Extract the (x, y) coordinate from the center of the cell holding the provided text.  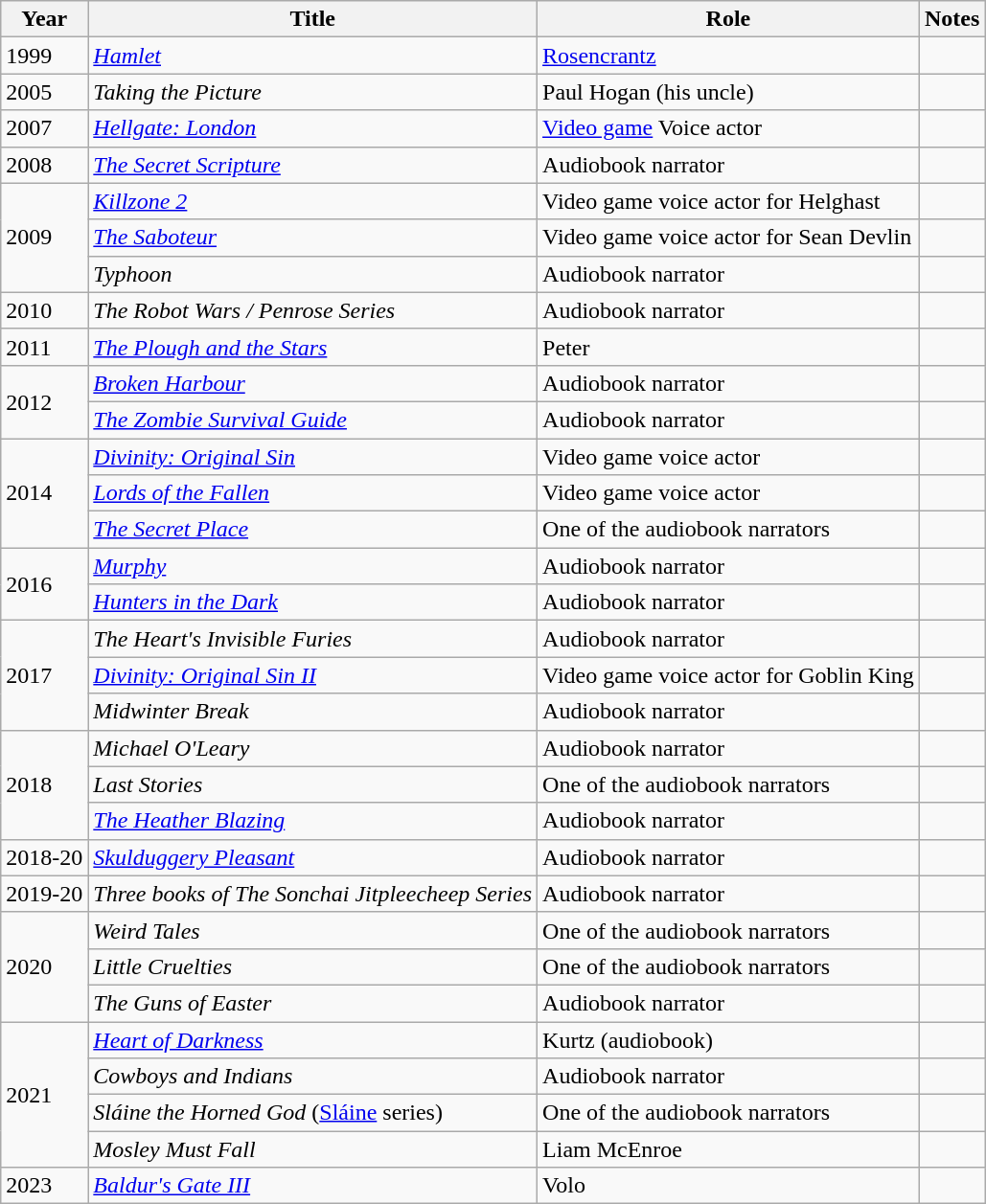
Liam McEnroe (728, 1149)
Kurtz (audiobook) (728, 1039)
Mosley Must Fall (312, 1149)
Volo (728, 1186)
2007 (44, 128)
Rosencrantz (728, 56)
2020 (44, 966)
2014 (44, 493)
2008 (44, 165)
The Heather Blazing (312, 821)
Video game voice actor for Sean Devlin (728, 238)
Sláine the Horned God (Sláine series) (312, 1113)
2009 (44, 238)
Cowboys and Indians (312, 1077)
Michael O'Leary (312, 748)
2017 (44, 675)
2018-20 (44, 857)
Paul Hogan (his uncle) (728, 92)
Lords of the Fallen (312, 493)
Three books of The Sonchai Jitpleecheep Series (312, 894)
Peter (728, 347)
The Zombie Survival Guide (312, 420)
2019-20 (44, 894)
Divinity: Original Sin II (312, 675)
Video game Voice actor (728, 128)
The Plough and the Stars (312, 347)
2016 (44, 584)
2021 (44, 1094)
1999 (44, 56)
Little Cruelties (312, 966)
Hunters in the Dark (312, 602)
2010 (44, 310)
Taking the Picture (312, 92)
2012 (44, 401)
Killzone 2 (312, 201)
The Secret Place (312, 530)
Baldur's Gate III (312, 1186)
Weird Tales (312, 930)
Title (312, 19)
Hellgate: London (312, 128)
The Secret Scripture (312, 165)
Hamlet (312, 56)
Skulduggery Pleasant (312, 857)
Midwinter Break (312, 712)
2005 (44, 92)
Video game voice actor for Helghast (728, 201)
The Saboteur (312, 238)
Heart of Darkness (312, 1039)
The Heart's Invisible Furies (312, 639)
The Guns of Easter (312, 1003)
Broken Harbour (312, 383)
2023 (44, 1186)
The Robot Wars / Penrose Series (312, 310)
Last Stories (312, 784)
Typhoon (312, 274)
2018 (44, 784)
Murphy (312, 566)
Video game voice actor for Goblin King (728, 675)
Role (728, 19)
Divinity: Original Sin (312, 457)
Notes (952, 19)
2011 (44, 347)
Year (44, 19)
